Return (x, y) of the center of cell containing provided text 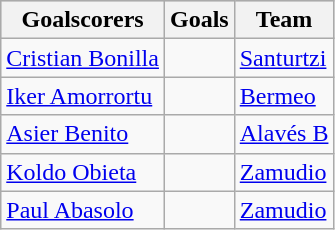
Cristian Bonilla (83, 58)
Santurtzi (284, 58)
Team (284, 20)
Goalscorers (83, 20)
Paul Abasolo (83, 210)
Goals (199, 20)
Asier Benito (83, 134)
Alavés B (284, 134)
Iker Amorrortu (83, 96)
Bermeo (284, 96)
Koldo Obieta (83, 172)
